For the text-containing cell, return its midpoint in (x, y) coordinate format. 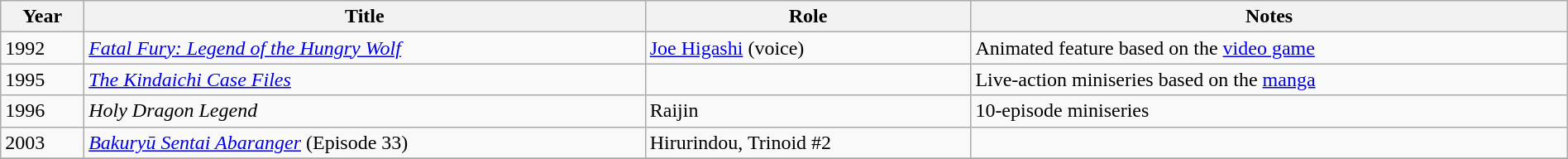
The Kindaichi Case Files (366, 79)
Raijin (808, 111)
10-episode miniseries (1269, 111)
Title (366, 17)
Joe Higashi (voice) (808, 48)
Hirurindou, Trinoid #2 (808, 142)
1996 (43, 111)
Role (808, 17)
Fatal Fury: Legend of the Hungry Wolf (366, 48)
Live-action miniseries based on the manga (1269, 79)
Bakuryū Sentai Abaranger (Episode 33) (366, 142)
Animated feature based on the video game (1269, 48)
1992 (43, 48)
1995 (43, 79)
Holy Dragon Legend (366, 111)
Year (43, 17)
2003 (43, 142)
Notes (1269, 17)
